Provide the (X, Y) coordinate of the cell's center where the given text is located.  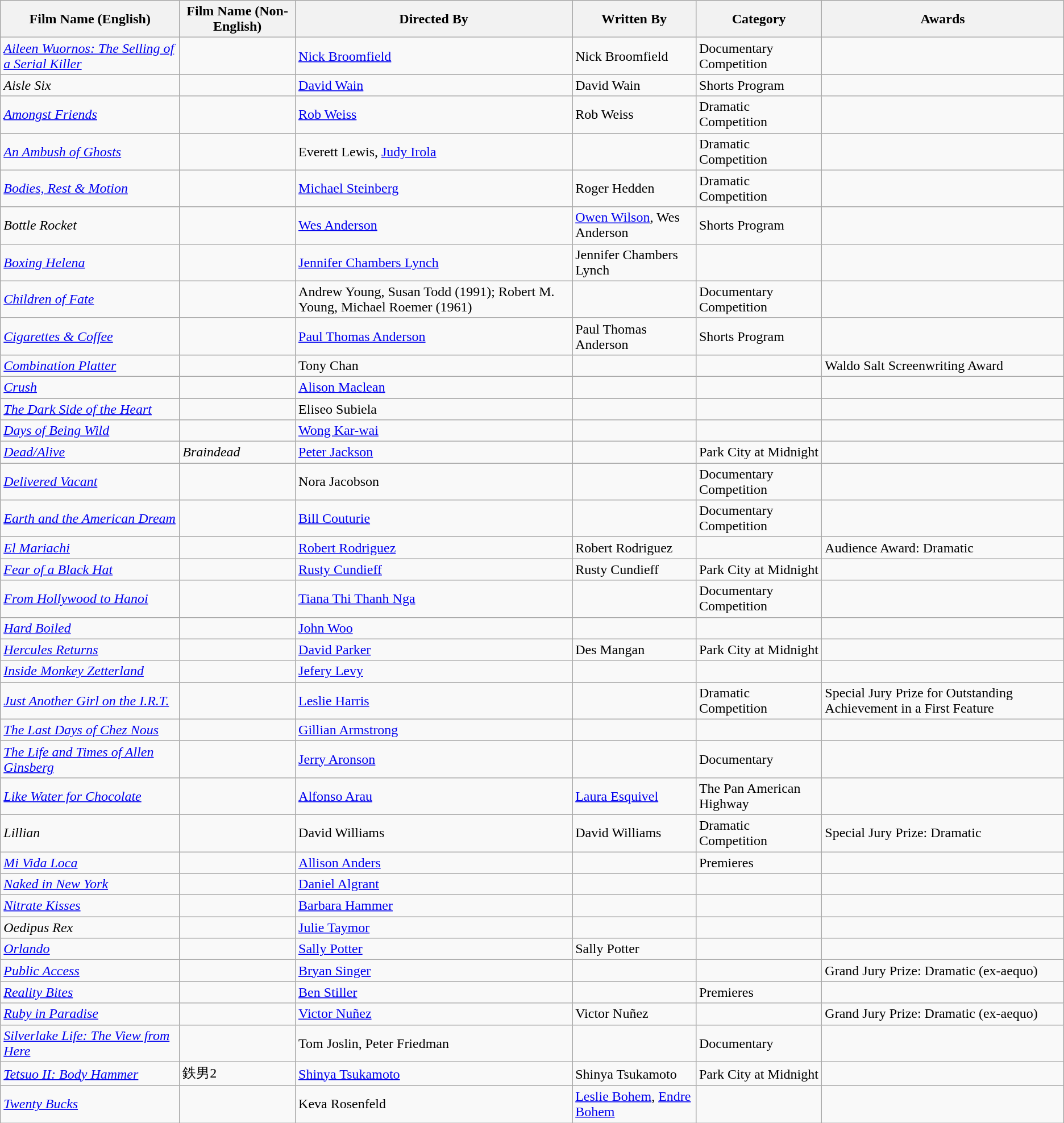
Allison Anders (434, 862)
Earth and the American Dream (90, 518)
Julie Taymor (434, 927)
Tiana Thi Thanh Nga (434, 599)
Gillian Armstrong (434, 730)
鉄男2 (238, 1074)
Lillian (90, 833)
Mi Vida Loca (90, 862)
Boxing Helena (90, 263)
Dead/Alive (90, 452)
Audience Award: Dramatic (942, 548)
Wes Anderson (434, 225)
Roger Hedden (634, 189)
Alison Maclean (434, 387)
An Ambush of Ghosts (90, 151)
Tetsuo II: Body Hammer (90, 1074)
Tony Chan (434, 365)
Tom Joslin, Peter Friedman (434, 1043)
Directed By (434, 19)
Ruby in Paradise (90, 1014)
Peter Jackson (434, 452)
Jerry Aronson (434, 759)
Days of Being Wild (90, 431)
Alfonso Arau (434, 796)
Everett Lewis, Judy Irola (434, 151)
Category (758, 19)
Waldo Salt Screenwriting Award (942, 365)
Bill Couturie (434, 518)
Bodies, Rest & Motion (90, 189)
The Life and Times of Allen Ginsberg (90, 759)
Silverlake Life: The View from Here (90, 1043)
Film Name (English) (90, 19)
Orlando (90, 949)
Reality Bites (90, 992)
Barbara Hammer (434, 906)
The Last Days of Chez Nous (90, 730)
Des Mangan (634, 650)
Eliseo Subiela (434, 409)
Special Jury Prize for Outstanding Achievement in a First Feature (942, 700)
The Pan American Highway (758, 796)
Like Water for Chocolate (90, 796)
Nora Jacobson (434, 482)
Written By (634, 19)
Ben Stiller (434, 992)
El Mariachi (90, 548)
Daniel Algrant (434, 884)
Film Name (Non-English) (238, 19)
Crush (90, 387)
David Parker (434, 650)
Michael Steinberg (434, 189)
Braindead (238, 452)
Leslie Harris (434, 700)
Combination Platter (90, 365)
Nitrate Kisses (90, 906)
From Hollywood to Hanoi (90, 599)
Keva Rosenfeld (434, 1105)
Hercules Returns (90, 650)
Twenty Bucks (90, 1105)
Leslie Bohem, Endre Bohem (634, 1105)
Public Access (90, 971)
The Dark Side of the Heart (90, 409)
Naked in New York (90, 884)
Cigarettes & Coffee (90, 336)
Andrew Young, Susan Todd (1991); Robert M. Young, Michael Roemer (1961) (434, 299)
Bottle Rocket (90, 225)
Wong Kar-wai (434, 431)
Fear of a Black Hat (90, 569)
Inside Monkey Zetterland (90, 671)
Aisle Six (90, 85)
Amongst Friends (90, 115)
Delivered Vacant (90, 482)
Bryan Singer (434, 971)
Jefery Levy (434, 671)
Hard Boiled (90, 628)
Oedipus Rex (90, 927)
Children of Fate (90, 299)
Awards (942, 19)
Aileen Wuornos: The Selling of a Serial Killer (90, 56)
Laura Esquivel (634, 796)
Just Another Girl on the I.R.T. (90, 700)
Special Jury Prize: Dramatic (942, 833)
John Woo (434, 628)
Owen Wilson, Wes Anderson (634, 225)
